Extract the (X, Y) coordinate from the center of the cell holding the provided text.  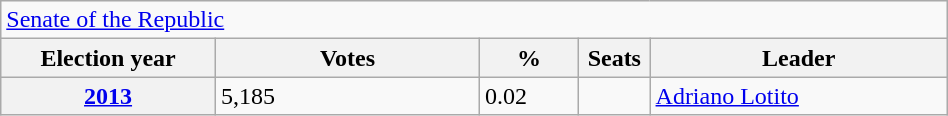
5,185 (347, 96)
Election year (108, 58)
% (530, 58)
0.02 (530, 96)
Adriano Lotito (798, 96)
Leader (798, 58)
2013 (108, 96)
Votes (347, 58)
Seats (614, 58)
Senate of the Republic (474, 20)
